Extract the [X, Y] coordinate from the center of the cell holding the provided text.  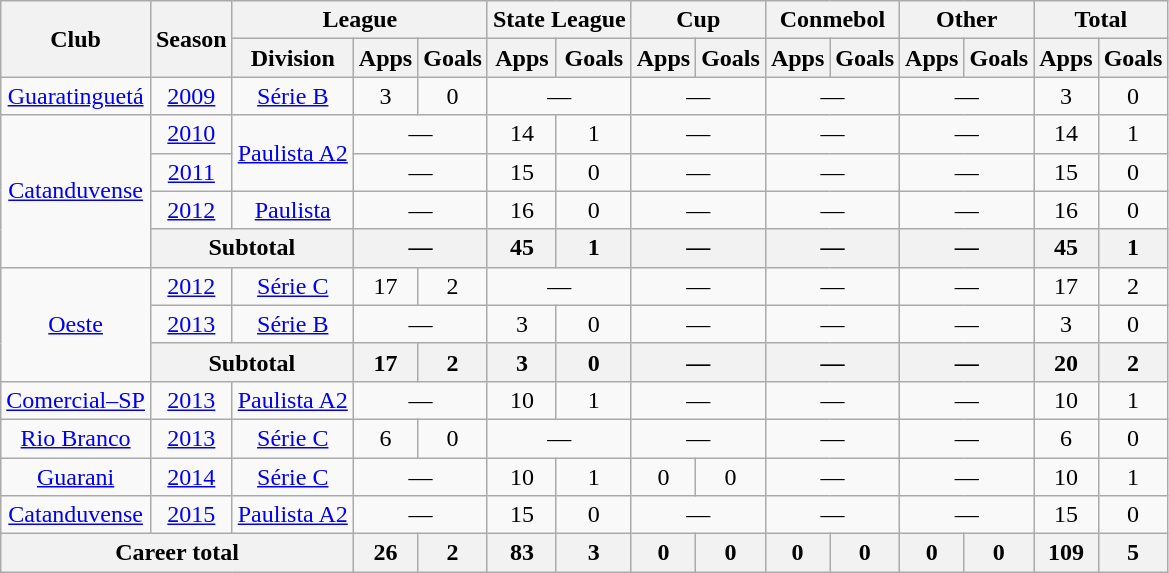
2015 [191, 515]
Oeste [76, 324]
Guarani [76, 477]
26 [385, 553]
Rio Branco [76, 438]
League [360, 20]
5 [1133, 553]
20 [1066, 362]
109 [1066, 553]
Season [191, 39]
2010 [191, 134]
Other [967, 20]
Paulista [292, 210]
Cup [698, 20]
2011 [191, 172]
2009 [191, 96]
Division [292, 58]
2014 [191, 477]
83 [522, 553]
Club [76, 39]
State League [559, 20]
Comercial–SP [76, 400]
Guaratinguetá [76, 96]
Total [1101, 20]
Career total [178, 553]
Conmebol [832, 20]
